For the text-containing cell, return its midpoint in [x, y] coordinate format. 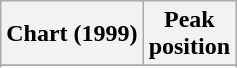
Peakposition [189, 34]
Chart (1999) [72, 34]
